Search for the cell housing the specified text and yield its [X, Y] center coordinate. 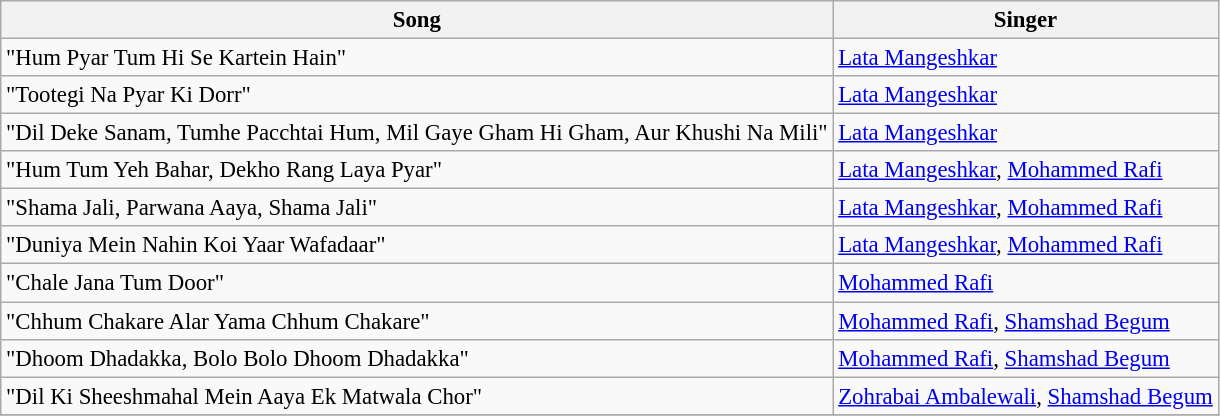
"Chhum Chakare Alar Yama Chhum Chakare" [417, 321]
"Duniya Mein Nahin Koi Yaar Wafadaar" [417, 245]
"Dil Ki Sheeshmahal Mein Aaya Ek Matwala Chor" [417, 396]
Zohrabai Ambalewali, Shamshad Begum [1026, 396]
Mohammed Rafi [1026, 283]
Singer [1026, 20]
"Hum Pyar Tum Hi Se Kartein Hain" [417, 58]
Song [417, 20]
"Shama Jali, Parwana Aaya, Shama Jali" [417, 208]
"Dil Deke Sanam, Tumhe Pacchtai Hum, Mil Gaye Gham Hi Gham, Aur Khushi Na Mili" [417, 133]
"Tootegi Na Pyar Ki Dorr" [417, 95]
"Dhoom Dhadakka, Bolo Bolo Dhoom Dhadakka" [417, 358]
"Chale Jana Tum Door" [417, 283]
"Hum Tum Yeh Bahar, Dekho Rang Laya Pyar" [417, 170]
